Capture the cell that displays the provided text and extract its [x, y] central coordinate. 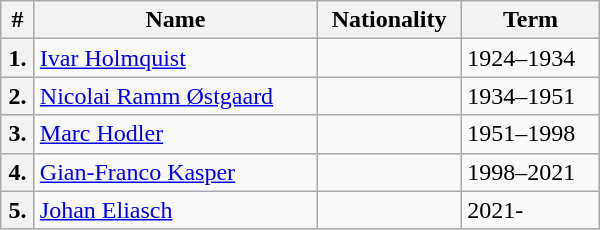
1924–1934 [531, 58]
# [18, 20]
Nationality [388, 20]
2. [18, 96]
Johan Eliasch [175, 210]
Ivar Holmquist [175, 58]
5. [18, 210]
Name [175, 20]
1934–1951 [531, 96]
Term [531, 20]
2021- [531, 210]
1951–1998 [531, 134]
1. [18, 58]
1998–2021 [531, 172]
Nicolai Ramm Østgaard [175, 96]
Marc Hodler [175, 134]
Gian-Franco Kasper [175, 172]
4. [18, 172]
3. [18, 134]
